From the cell containing the given text, extract its center point as [x, y] coordinate. 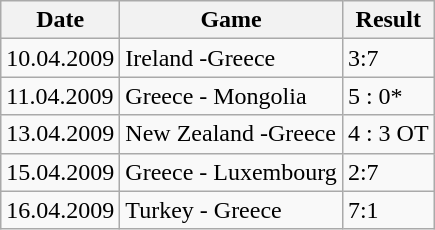
4 : 3 OT [388, 134]
Date [60, 20]
5 : 0* [388, 96]
Greece - Mongolia [232, 96]
11.04.2009 [60, 96]
13.04.2009 [60, 134]
Game [232, 20]
3:7 [388, 58]
Result [388, 20]
7:1 [388, 210]
Turkey - Greece [232, 210]
Ireland -Greece [232, 58]
New Zealand -Greece [232, 134]
15.04.2009 [60, 172]
10.04.2009 [60, 58]
16.04.2009 [60, 210]
Greece - Luxembourg [232, 172]
2:7 [388, 172]
